For the text-containing cell, return its midpoint in [x, y] coordinate format. 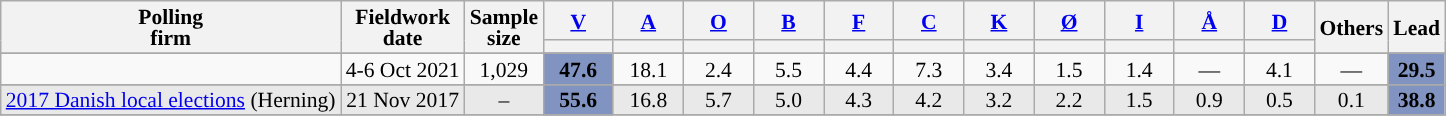
4.1 [1279, 68]
– [504, 100]
3.2 [999, 100]
Ø [1069, 20]
Pollingfirm [171, 27]
7.3 [929, 68]
Fieldworkdate [403, 27]
Others [1351, 27]
F [859, 20]
38.8 [1416, 100]
C [929, 20]
4-6 Oct 2021 [403, 68]
47.6 [578, 68]
A [648, 20]
4.4 [859, 68]
K [999, 20]
V [578, 20]
Samplesize [504, 27]
5.5 [788, 68]
O [718, 20]
5.0 [788, 100]
Lead [1416, 27]
3.4 [999, 68]
18.1 [648, 68]
21 Nov 2017 [403, 100]
0.5 [1279, 100]
2017 Danish local elections (Herning) [171, 100]
Å [1209, 20]
0.9 [1209, 100]
4.3 [859, 100]
2.2 [1069, 100]
0.1 [1351, 100]
D [1279, 20]
1,029 [504, 68]
16.8 [648, 100]
I [1139, 20]
29.5 [1416, 68]
B [788, 20]
55.6 [578, 100]
5.7 [718, 100]
4.2 [929, 100]
2.4 [718, 68]
1.4 [1139, 68]
